Return the [X, Y] coordinate for the center point of the cell that contains the specified text.  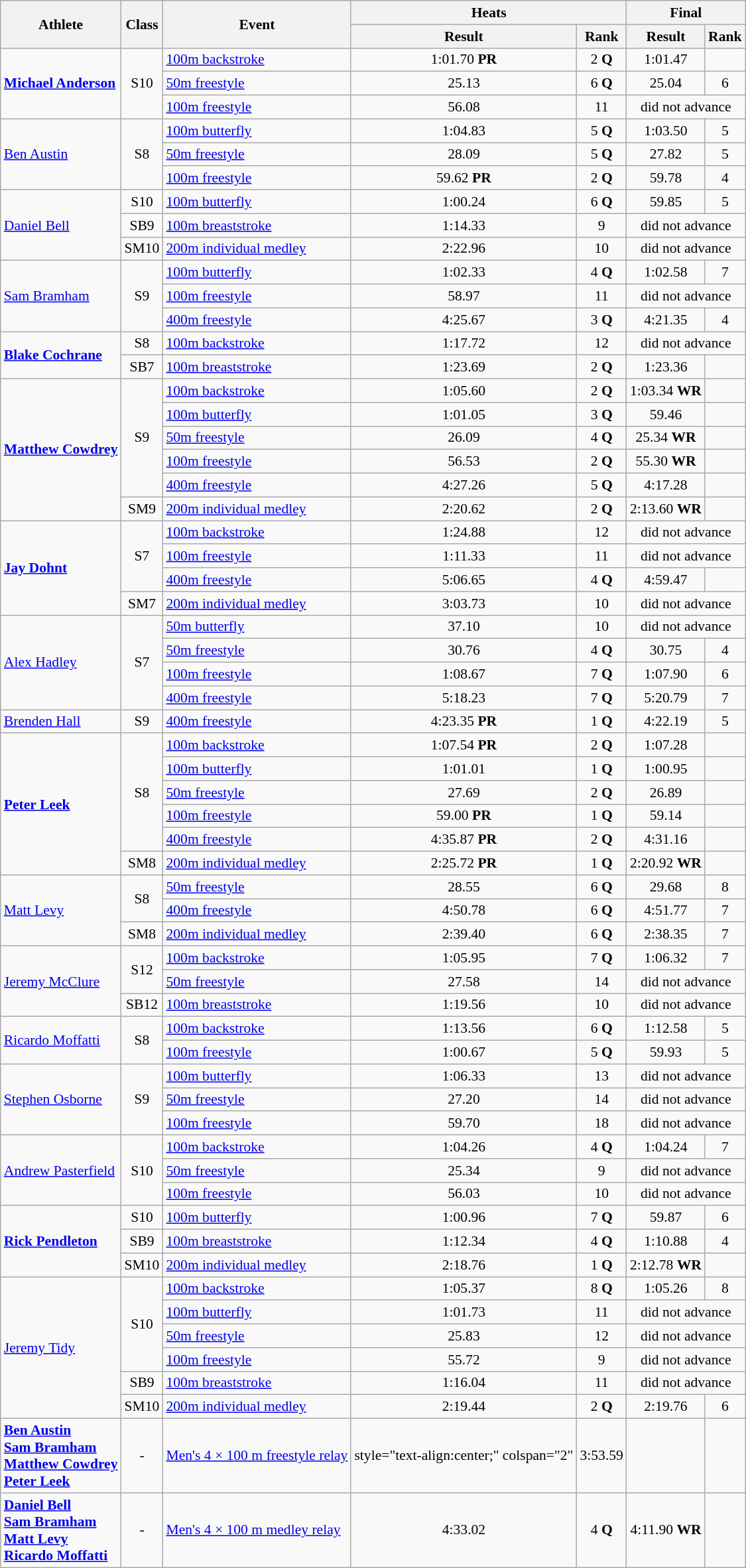
4:25.67 [464, 320]
55.72 [464, 1360]
SM9 [142, 509]
59.46 [666, 415]
30.76 [464, 651]
1:12.34 [464, 1242]
Jay Dohnt [61, 568]
1:10.88 [666, 1242]
27.20 [464, 1100]
1:00.24 [464, 202]
Final [686, 13]
13 [601, 1076]
28.09 [464, 155]
1:11.33 [464, 556]
3:53.59 [601, 1456]
50m butterfly [257, 627]
18 [601, 1124]
4:59.47 [666, 580]
56.08 [464, 107]
SB12 [142, 1005]
SB7 [142, 367]
1:05.95 [464, 958]
Daniel Bell [61, 226]
5:18.23 [464, 698]
Sam Bramham [61, 296]
1:00.96 [464, 1218]
Peter Leek [61, 805]
1:17.72 [464, 344]
1:07.54 PR [464, 746]
Matt Levy [61, 910]
2:20.92 WR [666, 864]
59.70 [464, 1124]
Alex Hadley [61, 662]
4:51.77 [666, 911]
2:19.76 [666, 1407]
27.58 [464, 982]
4:31.16 [666, 840]
1:01.01 [464, 769]
4:17.28 [666, 486]
1:14.33 [464, 226]
3:03.73 [464, 604]
25.13 [464, 84]
1:04.26 [464, 1147]
1:01.73 [464, 1313]
Stephen Osborne [61, 1100]
Matthew Cowdrey [61, 450]
2:19.44 [464, 1407]
4:21.35 [666, 320]
1:24.88 [464, 533]
37.10 [464, 627]
25.34 WR [666, 438]
55.30 WR [666, 462]
25.04 [666, 84]
1:04.24 [666, 1147]
30.75 [666, 651]
2:18.76 [464, 1265]
25.34 [464, 1171]
27.82 [666, 155]
1:05.60 [464, 391]
56.53 [464, 462]
Ben Austin [61, 154]
Men's 4 × 100 m freestyle relay [257, 1456]
59.87 [666, 1218]
1:01.05 [464, 415]
1:19.56 [464, 1005]
4:33.02 [464, 1530]
Jeremy Tidy [61, 1348]
1:03.50 [666, 131]
Event [257, 24]
1:00.95 [666, 769]
1:04.83 [464, 131]
4:22.19 [666, 722]
1:00.67 [464, 1053]
4:27.26 [464, 486]
2:22.96 [464, 249]
S12 [142, 970]
1:05.37 [464, 1289]
4:23.35 PR [464, 722]
1:13.56 [464, 1029]
1:01.70 PR [464, 60]
2:38.35 [666, 935]
Andrew Pasterfield [61, 1170]
1:06.32 [666, 958]
1:02.33 [464, 273]
56.03 [464, 1194]
Men's 4 × 100 m medley relay [257, 1530]
Ricardo Moffatti [61, 1040]
59.93 [666, 1053]
4:35.87 PR [464, 840]
Blake Cochrane [61, 356]
style="text-align:center;" colspan="2" [464, 1456]
Rick Pendleton [61, 1242]
58.97 [464, 296]
59.00 PR [464, 816]
2:39.40 [464, 935]
29.68 [666, 887]
59.85 [666, 202]
1:02.58 [666, 273]
25.83 [464, 1336]
1:07.28 [666, 746]
Class [142, 24]
2:20.62 [464, 509]
Jeremy McClure [61, 982]
8 Q [601, 1289]
28.55 [464, 887]
1:06.33 [464, 1076]
1:16.04 [464, 1383]
1:08.67 [464, 675]
1:07.90 [666, 675]
4:11.90 WR [666, 1530]
2:25.72 PR [464, 864]
27.69 [464, 793]
Brenden Hall [61, 722]
1:23.69 [464, 367]
1:03.34 WR [666, 391]
2:12.78 WR [666, 1265]
Athlete [61, 24]
Heats [489, 13]
2:13.60 WR [666, 509]
59.78 [666, 178]
1:05.26 [666, 1289]
4:50.78 [464, 911]
5:06.65 [464, 580]
5:20.79 [666, 698]
1:23.36 [666, 367]
1:12.58 [666, 1029]
Daniel Bell Sam Bramham Matt Levy Ricardo Moffatti [61, 1530]
26.09 [464, 438]
59.62 PR [464, 178]
Ben Austin Sam Bramham Matthew Cowdrey Peter Leek [61, 1456]
26.89 [666, 793]
SM7 [142, 604]
1:01.47 [666, 60]
Michael Anderson [61, 84]
59.14 [666, 816]
